Determine the (x, y) coordinate at the center of the cell enclosing the given text.  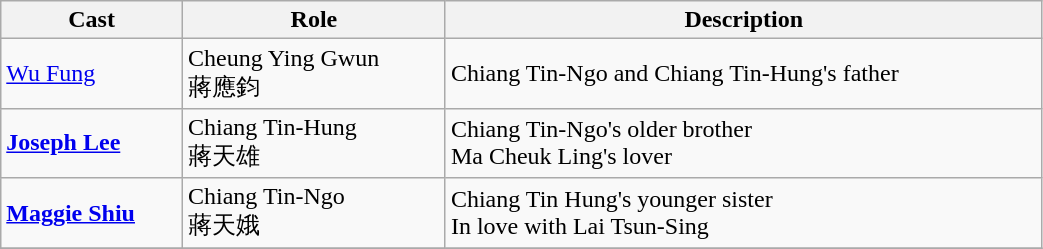
Chiang Tin-Ngo's older brother Ma Cheuk Ling's lover (744, 143)
Chiang Tin-Ngo 蔣天娥 (314, 213)
Chiang Tin-Ngo and Chiang Tin-Hung's father (744, 74)
Joseph Lee (92, 143)
Role (314, 20)
Wu Fung (92, 74)
Maggie Shiu (92, 213)
Cast (92, 20)
Chiang Tin-Hung 蔣天雄 (314, 143)
Chiang Tin Hung's younger sister In love with Lai Tsun-Sing (744, 213)
Cheung Ying Gwun 蔣應鈞 (314, 74)
Description (744, 20)
